For the text-containing cell, return its midpoint in (x, y) coordinate format. 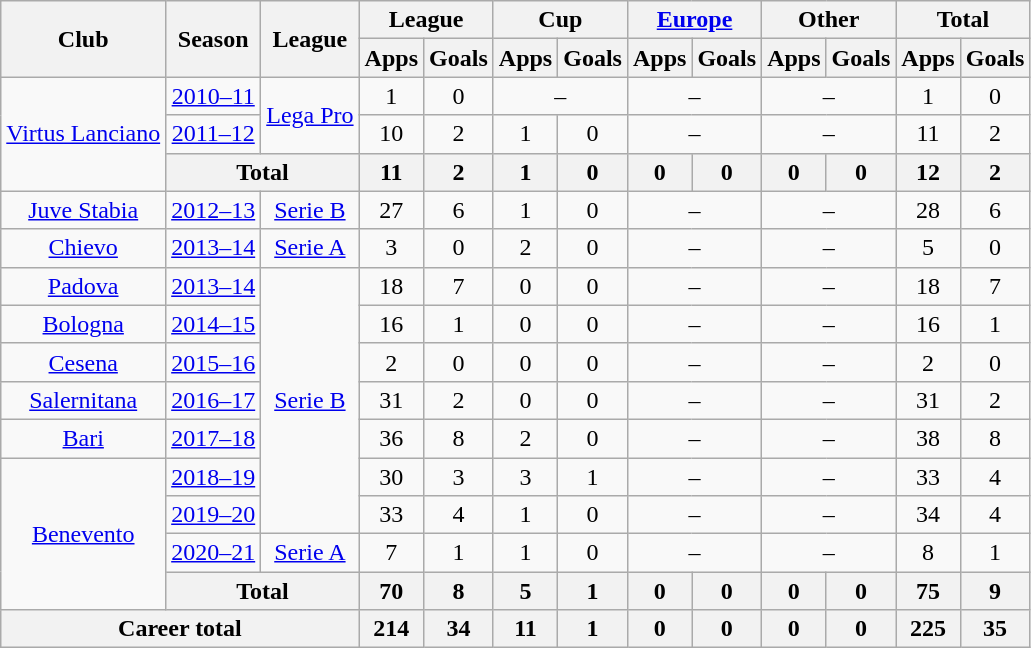
Europe (694, 20)
Lega Pro (310, 115)
Cup (560, 20)
2017–18 (214, 438)
70 (391, 591)
Other (829, 20)
10 (391, 134)
2019–20 (214, 515)
2010–11 (214, 96)
Cesena (84, 362)
28 (928, 210)
30 (391, 477)
Chievo (84, 248)
75 (928, 591)
Club (84, 39)
27 (391, 210)
2012–13 (214, 210)
Juve Stabia (84, 210)
2020–21 (214, 553)
Bologna (84, 324)
Salernitana (84, 400)
2018–19 (214, 477)
38 (928, 438)
12 (928, 172)
Benevento (84, 534)
Bari (84, 438)
35 (995, 629)
Virtus Lanciano (84, 134)
Season (214, 39)
2015–16 (214, 362)
2011–12 (214, 134)
2016–17 (214, 400)
36 (391, 438)
Career total (180, 629)
Padova (84, 286)
225 (928, 629)
9 (995, 591)
214 (391, 629)
2014–15 (214, 324)
